For the text-containing cell, return its midpoint in [X, Y] coordinate format. 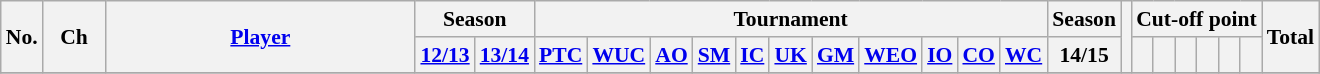
CO [978, 55]
IO [940, 55]
Total [1290, 36]
14/15 [1084, 55]
WC [1024, 55]
SM [714, 55]
WUC [618, 55]
12/13 [444, 55]
WEO [890, 55]
GM [836, 55]
Tournament [790, 19]
No. [22, 36]
Cut-off point [1196, 19]
IC [752, 55]
13/14 [504, 55]
PTC [560, 55]
UK [790, 55]
Ch [74, 36]
AO [672, 55]
Player [260, 36]
